Identify which cell holds the provided text, then report its [x, y] central coordinate. 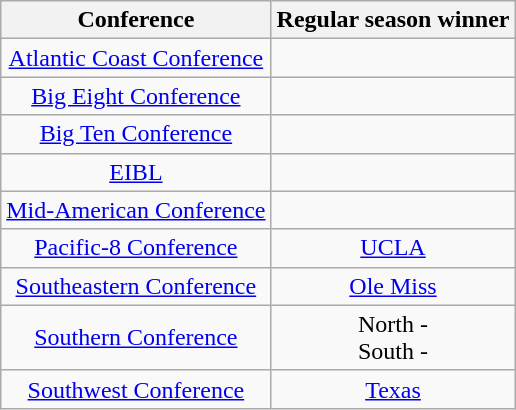
Southern Conference [136, 338]
Big Eight Conference [136, 96]
Conference [136, 20]
Southwest Conference [136, 389]
Mid-American Conference [136, 210]
Atlantic Coast Conference [136, 58]
Southeastern Conference [136, 286]
North - South - [393, 338]
UCLA [393, 248]
Texas [393, 389]
Regular season winner [393, 20]
Pacific-8 Conference [136, 248]
EIBL [136, 172]
Ole Miss [393, 286]
Big Ten Conference [136, 134]
